Locate the cell with the specified text and output its (x, y) center coordinate. 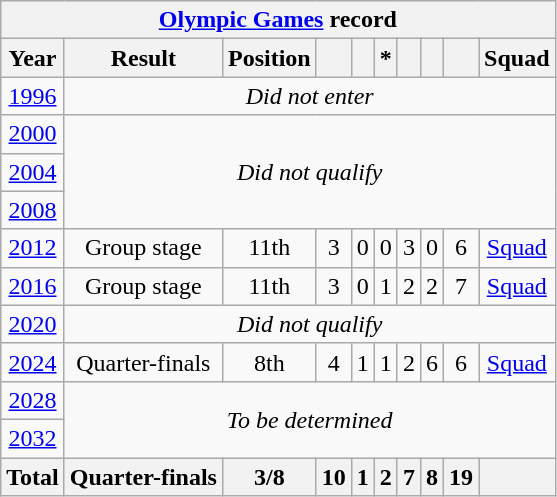
Olympic Games record (278, 20)
Total (33, 477)
2032 (33, 438)
2028 (33, 400)
* (386, 58)
Did not enter (310, 96)
8 (432, 477)
3/8 (269, 477)
Year (33, 58)
2024 (33, 362)
2012 (33, 248)
1996 (33, 96)
Position (269, 58)
2016 (33, 286)
10 (334, 477)
To be determined (310, 419)
8th (269, 362)
4 (334, 362)
2000 (33, 134)
19 (462, 477)
2008 (33, 210)
Result (143, 58)
2020 (33, 324)
2004 (33, 172)
